Output the (x, y) coordinate of the center of the cell containing the given text.  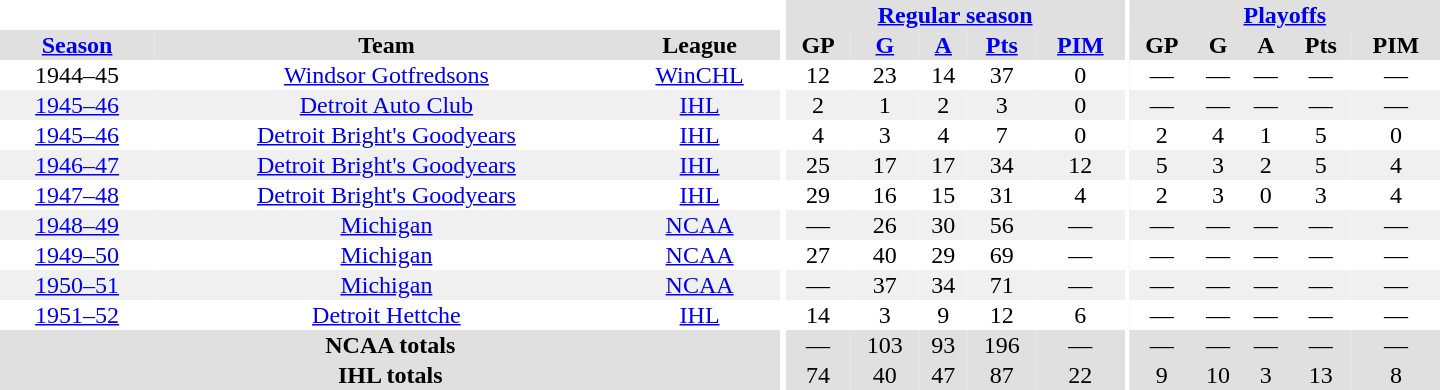
1946–47 (77, 165)
Detroit Auto Club (386, 105)
69 (1002, 255)
196 (1002, 345)
Team (386, 45)
1944–45 (77, 75)
1951–52 (77, 315)
WinCHL (700, 75)
22 (1080, 375)
Regular season (956, 15)
10 (1218, 375)
93 (943, 345)
Season (77, 45)
13 (1321, 375)
74 (818, 375)
1949–50 (77, 255)
IHL totals (390, 375)
Detroit Hettche (386, 315)
25 (818, 165)
1948–49 (77, 225)
23 (884, 75)
16 (884, 195)
31 (1002, 195)
87 (1002, 375)
6 (1080, 315)
1950–51 (77, 285)
47 (943, 375)
26 (884, 225)
30 (943, 225)
8 (1396, 375)
7 (1002, 135)
Playoffs (1285, 15)
1947–48 (77, 195)
NCAA totals (390, 345)
27 (818, 255)
League (700, 45)
Windsor Gotfredsons (386, 75)
15 (943, 195)
103 (884, 345)
56 (1002, 225)
71 (1002, 285)
